Capture the cell that displays the provided text and extract its [X, Y] central coordinate. 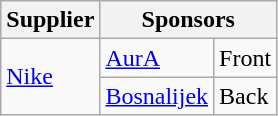
Back [246, 96]
Bosnalijek [157, 96]
Nike [50, 77]
Supplier [50, 20]
AurA [157, 58]
Sponsors [188, 20]
Front [246, 58]
